Extract the [X, Y] coordinate from the center of the cell holding the provided text.  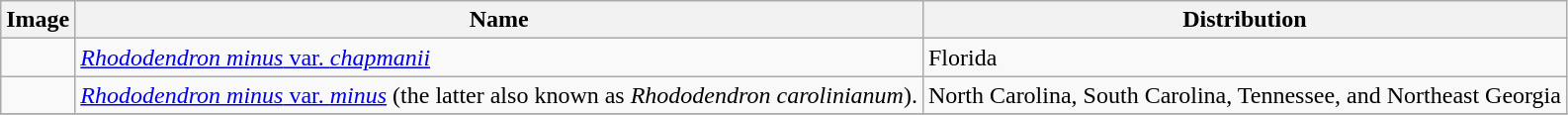
Rhododendron minus var. minus (the latter also known as Rhododendron carolinianum). [499, 95]
Distribution [1244, 20]
Rhododendron minus var. chapmanii [499, 57]
Florida [1244, 57]
Image [38, 20]
North Carolina, South Carolina, Tennessee, and Northeast Georgia [1244, 95]
Name [499, 20]
